Capture the cell that displays the provided text and extract its (x, y) central coordinate. 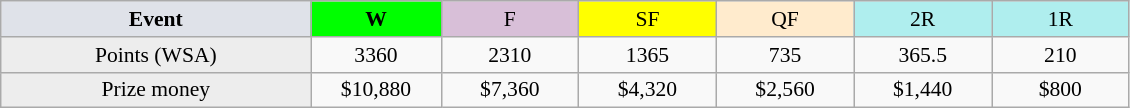
365.5 (923, 55)
$10,880 (376, 90)
1365 (648, 55)
210 (1061, 55)
$2,560 (785, 90)
$7,360 (510, 90)
QF (785, 19)
1R (1061, 19)
SF (648, 19)
F (510, 19)
$800 (1061, 90)
735 (785, 55)
3360 (376, 55)
W (376, 19)
Points (WSA) (156, 55)
$4,320 (648, 90)
Event (156, 19)
Prize money (156, 90)
$1,440 (923, 90)
2R (923, 19)
2310 (510, 55)
